Detect which cell encompasses the target text, then output its [X, Y] center coordinate. 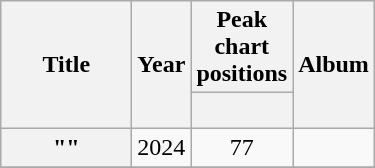
Year [162, 65]
77 [242, 147]
Title [66, 65]
"" [66, 147]
2024 [162, 147]
Album [334, 65]
Peak chart positions [242, 47]
